Locate the cell with the specified text and output its [x, y] center coordinate. 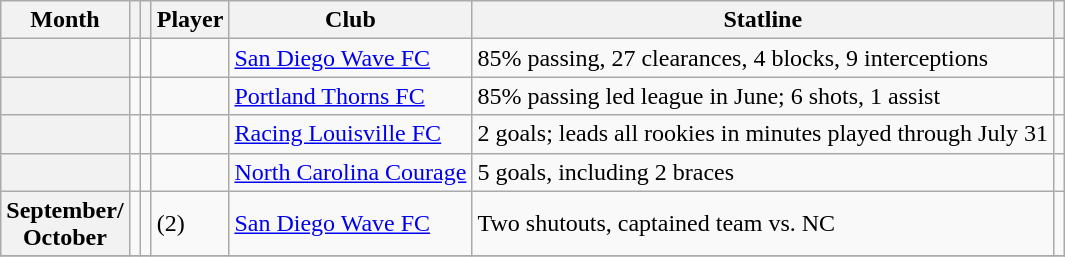
Club [350, 20]
2 goals; leads all rookies in minutes played through July 31 [763, 134]
85% passing led league in June; 6 shots, 1 assist [763, 96]
Month [65, 20]
Statline [763, 20]
Player [190, 20]
(2) [190, 224]
North Carolina Courage [350, 172]
5 goals, including 2 braces [763, 172]
Racing Louisville FC [350, 134]
September/October [65, 224]
Portland Thorns FC [350, 96]
Two shutouts, captained team vs. NC [763, 224]
85% passing, 27 clearances, 4 blocks, 9 interceptions [763, 58]
